Determine the [X, Y] coordinate at the center of the cell enclosing the given text.  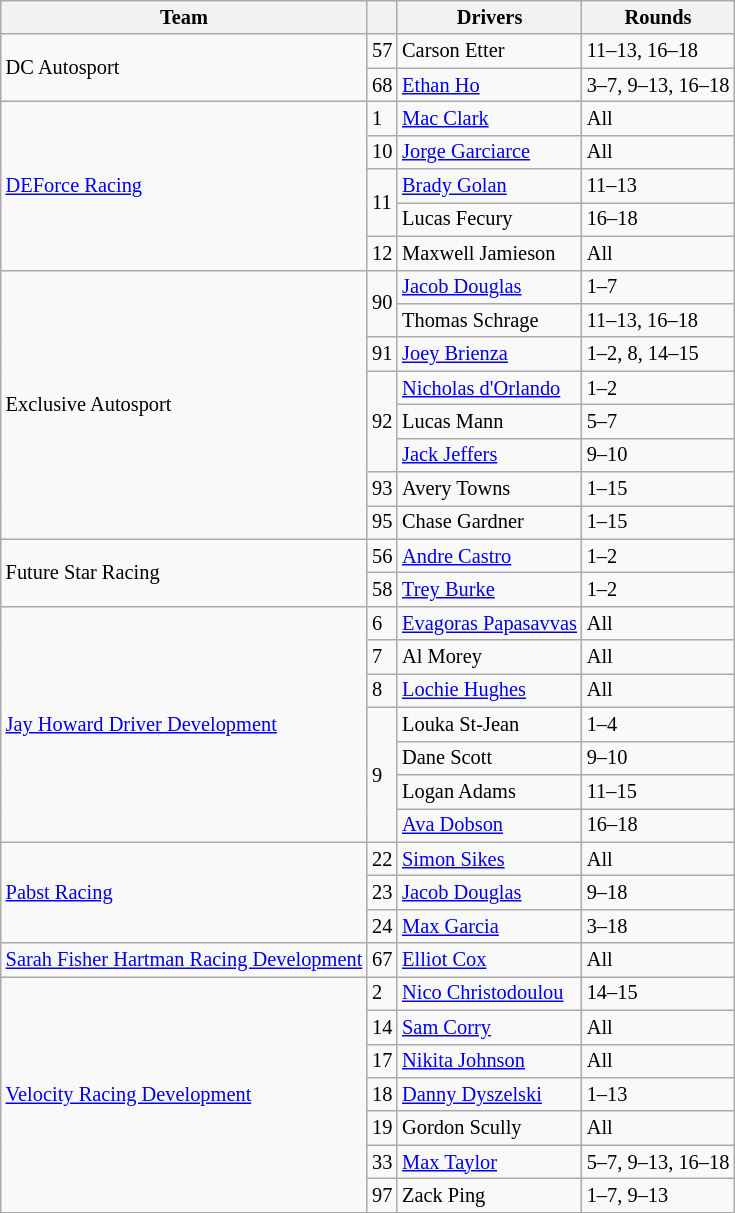
Sam Corry [490, 1027]
5–7 [658, 421]
Max Garcia [490, 926]
10 [382, 152]
Evagoras Papasavvas [490, 623]
Max Taylor [490, 1162]
56 [382, 556]
DC Autosport [184, 68]
Danny Dyszelski [490, 1094]
Gordon Scully [490, 1128]
Exclusive Autosport [184, 404]
97 [382, 1195]
2 [382, 993]
Maxwell Jamieson [490, 253]
Avery Towns [490, 489]
1 [382, 118]
33 [382, 1162]
Nico Christodoulou [490, 993]
Jack Jeffers [490, 455]
1–7 [658, 287]
Louka St-Jean [490, 724]
93 [382, 489]
9 [382, 774]
Team [184, 17]
Mac Clark [490, 118]
18 [382, 1094]
Jorge Garciarce [490, 152]
12 [382, 253]
Chase Gardner [490, 522]
68 [382, 85]
1–4 [658, 724]
92 [382, 422]
57 [382, 51]
Carson Etter [490, 51]
Joey Brienza [490, 354]
Logan Adams [490, 791]
Sarah Fisher Hartman Racing Development [184, 960]
Lucas Fecury [490, 219]
Brady Golan [490, 186]
11–13 [658, 186]
14–15 [658, 993]
1–13 [658, 1094]
90 [382, 304]
5–7, 9–13, 16–18 [658, 1162]
Nikita Johnson [490, 1061]
Thomas Schrage [490, 320]
19 [382, 1128]
Nicholas d'Orlando [490, 388]
Elliot Cox [490, 960]
24 [382, 926]
Trey Burke [490, 589]
Lucas Mann [490, 421]
Al Morey [490, 657]
3–18 [658, 926]
Ethan Ho [490, 85]
23 [382, 892]
14 [382, 1027]
58 [382, 589]
Andre Castro [490, 556]
DEForce Racing [184, 185]
67 [382, 960]
Future Star Racing [184, 572]
7 [382, 657]
3–7, 9–13, 16–18 [658, 85]
6 [382, 623]
Dane Scott [490, 758]
Simon Sikes [490, 859]
22 [382, 859]
Drivers [490, 17]
Pabst Racing [184, 892]
9–18 [658, 892]
95 [382, 522]
17 [382, 1061]
1–2, 8, 14–15 [658, 354]
91 [382, 354]
11 [382, 202]
8 [382, 690]
Rounds [658, 17]
11–15 [658, 791]
Velocity Racing Development [184, 1094]
Ava Dobson [490, 825]
1–7, 9–13 [658, 1195]
Zack Ping [490, 1195]
Jay Howard Driver Development [184, 724]
Lochie Hughes [490, 690]
